Search for the cell housing the specified text and yield its (x, y) center coordinate. 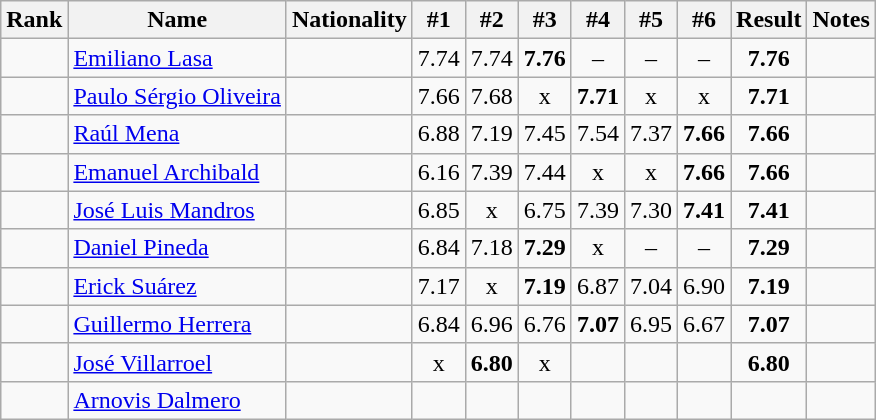
6.96 (492, 324)
6.67 (704, 324)
Daniel Pineda (178, 248)
#2 (492, 20)
6.75 (544, 210)
7.04 (650, 286)
Rank (34, 20)
7.54 (598, 134)
7.68 (492, 96)
Paulo Sérgio Oliveira (178, 96)
Raúl Mena (178, 134)
#5 (650, 20)
7.18 (492, 248)
Emanuel Archibald (178, 172)
6.76 (544, 324)
7.37 (650, 134)
Arnovis Dalmero (178, 400)
7.30 (650, 210)
7.45 (544, 134)
6.88 (438, 134)
6.90 (704, 286)
6.85 (438, 210)
7.17 (438, 286)
#4 (598, 20)
6.87 (598, 286)
Guillermo Herrera (178, 324)
#1 (438, 20)
#3 (544, 20)
José Villarroel (178, 362)
7.44 (544, 172)
Erick Suárez (178, 286)
Nationality (349, 20)
Notes (841, 20)
José Luis Mandros (178, 210)
Emiliano Lasa (178, 58)
Name (178, 20)
6.16 (438, 172)
#6 (704, 20)
6.95 (650, 324)
Result (769, 20)
